Search for the cell housing the specified text and yield its [x, y] center coordinate. 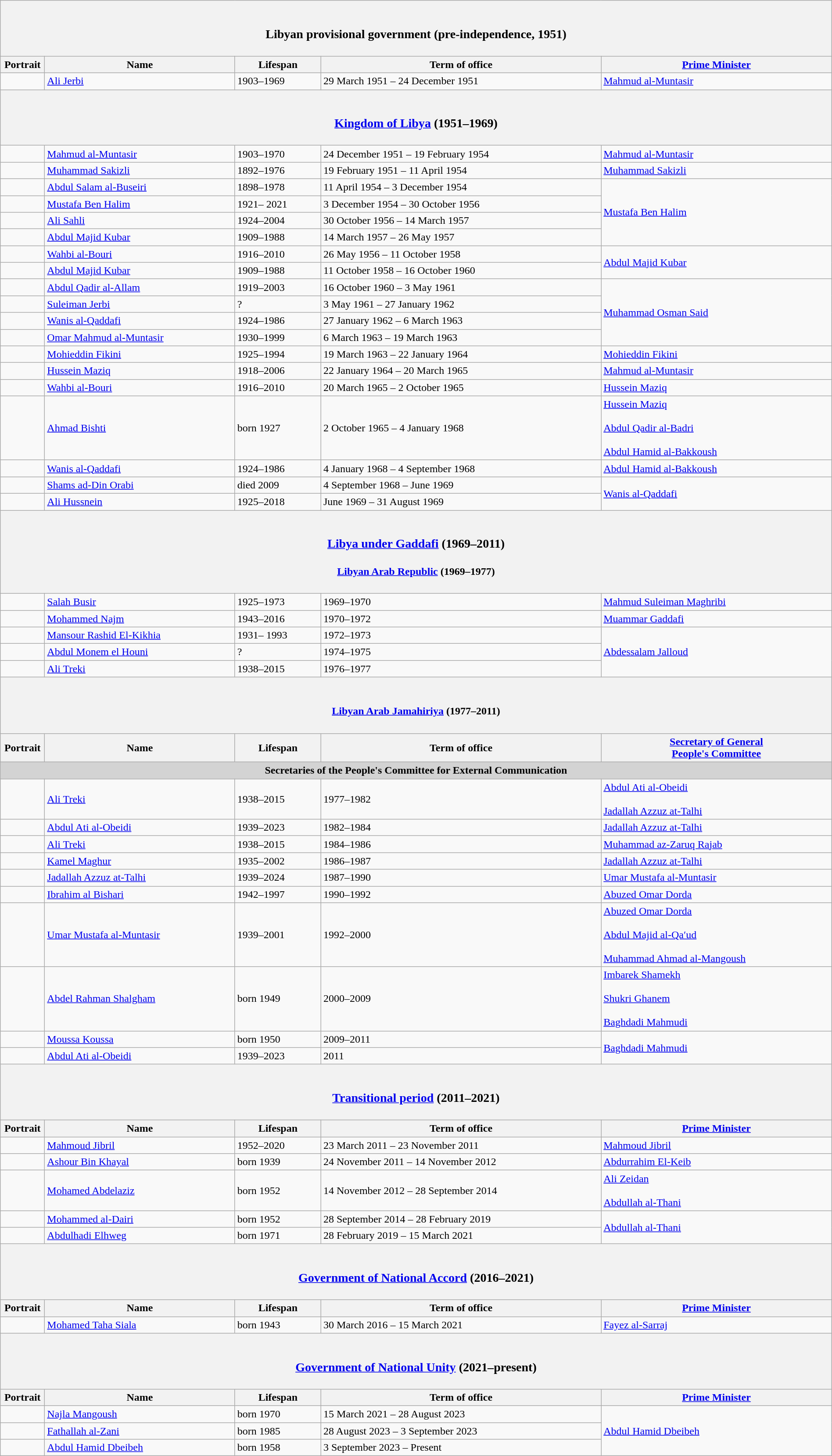
Mohamed Taha Siala [140, 1325]
Government of National Unity (2021–present) [416, 1361]
1898–1978 [278, 187]
born 1927 [278, 428]
11 October 1958 – 16 October 1960 [461, 271]
Ashour Bin Khayal [140, 1162]
1892–1976 [278, 170]
26 May 1956 – 11 October 1958 [461, 254]
Baghdadi Mahmudi [717, 1047]
Ali Sahli [140, 221]
Abdel Rahman Shalgham [140, 999]
1931– 1993 [278, 635]
Muhammad az-Zaruq Rajab [717, 844]
24 November 2011 – 14 November 2012 [461, 1162]
Hussein MaziqAbdul Qadir al-BadriAbdul Hamid al-Bakkoush [717, 428]
1942–1997 [278, 894]
born 1971 [278, 1236]
Abuzed Omar DordaAbdul Majid al-Qa′udMuhammad Ahmad al-Mangoush [717, 935]
born 1958 [278, 1448]
born 1949 [278, 999]
Ali ZeidanAbdullah al-Thani [717, 1191]
1984–1986 [461, 844]
14 November 2012 – 28 September 2014 [461, 1191]
Abdulhadi Elhweg [140, 1236]
Government of National Accord (2016–2021) [416, 1272]
Abdurrahim El-Keib [717, 1162]
1982–1984 [461, 828]
Abdullah al-Thani [717, 1227]
14 March 1957 – 26 May 1957 [461, 237]
19 February 1951 – 11 April 1954 [461, 170]
Mahmud Suleiman Maghribi [717, 602]
born 1970 [278, 1414]
Abdul Salam al-Buseiri [140, 187]
2011 [461, 1056]
1924–2004 [278, 221]
Imbarek ShamekhShukri GhanemBaghdadi Mahmudi [717, 999]
1919–2003 [278, 287]
Fayez al-Sarraj [717, 1325]
born 1950 [278, 1039]
Abdul Qadir al-Allam [140, 287]
22 January 1964 – 20 March 1965 [461, 371]
born 1943 [278, 1325]
Kingdom of Libya (1951–1969) [416, 118]
Muammar Gaddafi [717, 618]
16 October 1960 – 3 May 1961 [461, 287]
Abdessalam Jalloud [717, 652]
3 September 2023 – Present [461, 1448]
1921– 2021 [278, 204]
Mohammed al-Dairi [140, 1219]
Muhammad Osman Said [717, 312]
Shams ad-Din Orabi [140, 485]
1972–1973 [461, 635]
3 December 1954 – 30 October 1956 [461, 204]
28 August 2023 – 3 September 2023 [461, 1431]
1943–2016 [278, 618]
2000–2009 [461, 999]
Secretary of GeneralPeople's Committee [717, 748]
23 March 2011 – 23 November 2011 [461, 1145]
1976–1977 [461, 669]
1939–2001 [278, 935]
1969–1970 [461, 602]
Omar Mahmud al-Muntasir [140, 337]
1939–2024 [278, 878]
1977–1982 [461, 799]
1987–1990 [461, 878]
30 October 1956 – 14 March 1957 [461, 221]
1925–1973 [278, 602]
Ibrahim al Bishari [140, 894]
Abdul Hamid al-Bakkoush [717, 468]
1992–2000 [461, 935]
30 March 2016 – 15 March 2021 [461, 1325]
6 March 1963 – 19 March 1963 [461, 337]
1925–2018 [278, 502]
24 December 1951 – 19 February 1954 [461, 154]
Transitional period (2011–2021) [416, 1092]
Secretaries of the People's Committee for External Communication [416, 771]
1930–1999 [278, 337]
died 2009 [278, 485]
Salah Busir [140, 602]
11 April 1954 – 3 December 1954 [461, 187]
Najla Mangoush [140, 1414]
Libya under Gaddafi (1969–2011)Libyan Arab Republic (1969–1977) [416, 552]
3 May 1961 – 27 January 1962 [461, 304]
Abdul Monem el Houni [140, 652]
19 March 1963 – 22 January 1964 [461, 354]
1918–2006 [278, 371]
15 March 2021 – 28 August 2023 [461, 1414]
29 March 1951 – 24 December 1951 [461, 81]
2 October 1965 – 4 January 1968 [461, 428]
Ali Jerbi [140, 81]
born 1939 [278, 1162]
Ahmad Bishti [140, 428]
1935–2002 [278, 861]
1990–1992 [461, 894]
Mohammed Najm [140, 618]
Ali Hussnein [140, 502]
28 September 2014 – 28 February 2019 [461, 1219]
June 1969 – 31 August 1969 [461, 502]
Fathallah al-Zani [140, 1431]
20 March 1965 – 2 October 1965 [461, 387]
1986–1987 [461, 861]
1925–1994 [278, 354]
1974–1975 [461, 652]
Abuzed Omar Dorda [717, 894]
Abdul Ati al-ObeidiJadallah Azzuz at-Talhi [717, 799]
4 January 1968 – 4 September 1968 [461, 468]
2009–2011 [461, 1039]
Moussa Koussa [140, 1039]
Kamel Maghur [140, 861]
27 January 1962 – 6 March 1963 [461, 321]
1903–1970 [278, 154]
1903–1969 [278, 81]
28 February 2019 – 15 March 2021 [461, 1236]
Libyan provisional government (pre-independence, 1951) [416, 28]
Mansour Rashid El-Kikhia [140, 635]
1952–2020 [278, 1145]
born 1985 [278, 1431]
Libyan Arab Jamahiriya (1977–2011) [416, 706]
Suleiman Jerbi [140, 304]
1970–1972 [461, 618]
Mohamed Abdelaziz [140, 1191]
4 September 1968 – June 1969 [461, 485]
